Provide the [X, Y] coordinate of the cell's center where the given text is located.  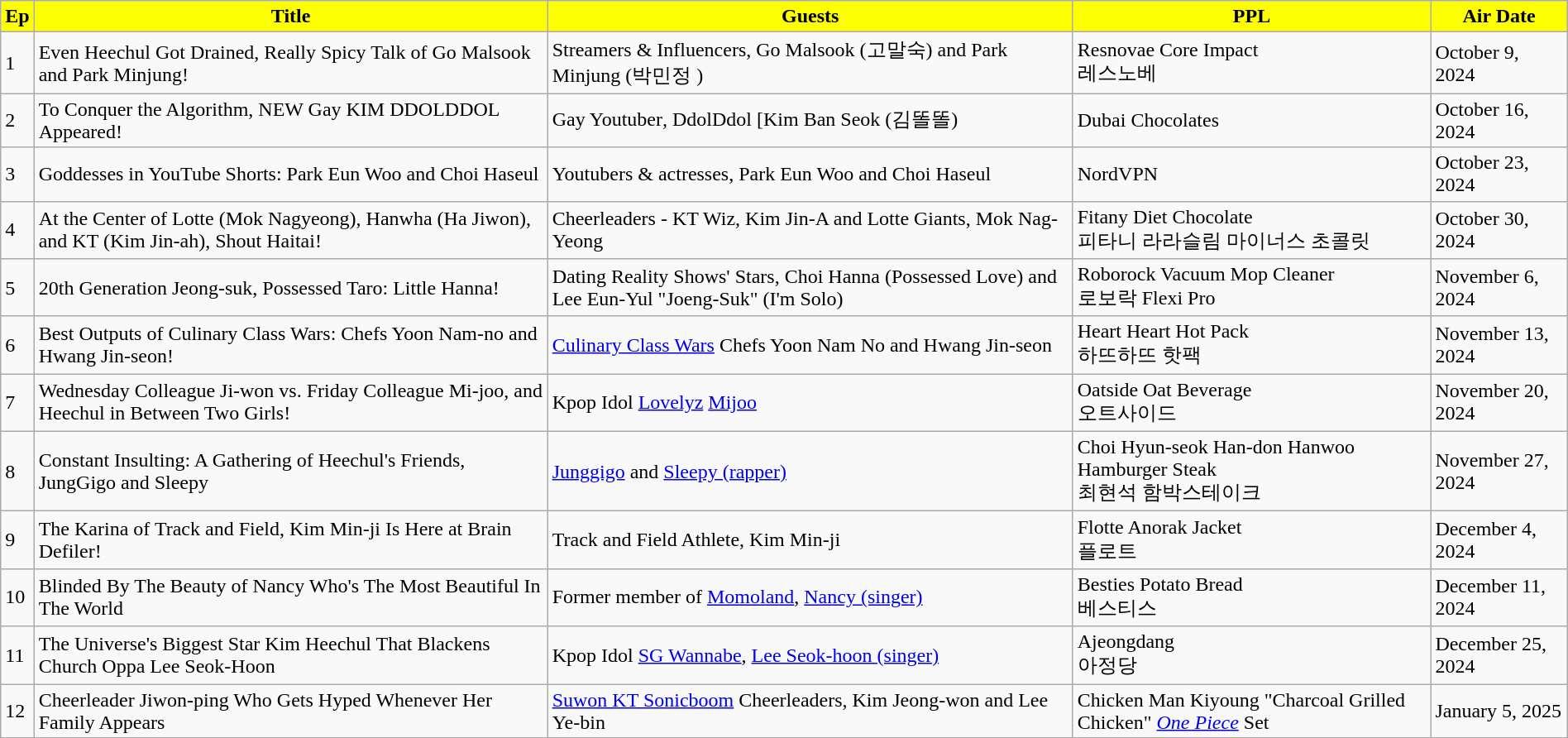
3 [17, 174]
Gay Youtuber, DdolDdol [Kim Ban Seok (김똘똘) [810, 121]
Title [291, 17]
Streamers & Influencers, Go Malsook (고말숙) and Park Minjung (박민정 ) [810, 63]
Fitany Diet Chocolate피타니 라라슬림 마이너스 초콜릿 [1252, 230]
6 [17, 345]
Even Heechul Got Drained, Really Spicy Talk of Go Malsook and Park Minjung! [291, 63]
9 [17, 540]
Flotte Anorak Jacket플로트 [1252, 540]
NordVPN [1252, 174]
October 23, 2024 [1499, 174]
October 9, 2024 [1499, 63]
4 [17, 230]
Choi Hyun-seok Han-don Hanwoo Hamburger Steak최현석 함박스테이크 [1252, 472]
Oatside Oat Beverage오트사이드 [1252, 403]
Dubai Chocolates [1252, 121]
1 [17, 63]
11 [17, 655]
Youtubers & actresses, Park Eun Woo and Choi Haseul [810, 174]
December 4, 2024 [1499, 540]
The Universe's Biggest Star Kim Heechul That Blackens Church Oppa Lee Seok-Hoon [291, 655]
Air Date [1499, 17]
January 5, 2025 [1499, 710]
5 [17, 288]
Former member of Momoland, Nancy (singer) [810, 597]
Besties Potato Bread베스티스 [1252, 597]
2 [17, 121]
The Karina of Track and Field, Kim Min-ji Is Here at Brain Defiler! [291, 540]
Roborock Vacuum Mop Cleaner로보락 Flexi Pro [1252, 288]
November 27, 2024 [1499, 472]
Wednesday Colleague Ji-won vs. Friday Colleague Mi-joo, and Heechul in Between Two Girls! [291, 403]
December 25, 2024 [1499, 655]
To Conquer the Algorithm, NEW Gay KIM DDOLDDOL Appeared! [291, 121]
10 [17, 597]
Goddesses in YouTube Shorts: Park Eun Woo and Choi Haseul [291, 174]
Dating Reality Shows' Stars, Choi Hanna (Possessed Love) and Lee Eun-Yul "Joeng-Suk" (I'm Solo) [810, 288]
Blinded By The Beauty of Nancy Who's The Most Beautiful In The World [291, 597]
12 [17, 710]
November 13, 2024 [1499, 345]
7 [17, 403]
December 11, 2024 [1499, 597]
Cheerleaders - KT Wiz, Kim Jin-A and Lotte Giants, Mok Nag-Yeong [810, 230]
20th Generation Jeong-suk, Possessed Taro: Little Hanna! [291, 288]
Track and Field Athlete, Kim Min-ji [810, 540]
November 20, 2024 [1499, 403]
Resnovae Core Impact레스노베 [1252, 63]
Constant Insulting: A Gathering of Heechul's Friends, JungGigo and Sleepy [291, 472]
October 30, 2024 [1499, 230]
Kpop Idol Lovelyz Mijoo [810, 403]
Junggigo and Sleepy (rapper) [810, 472]
Cheerleader Jiwon-ping Who Gets Hyped Whenever Her Family Appears [291, 710]
Heart Heart Hot Pack하뜨하뜨 핫팩 [1252, 345]
Ep [17, 17]
Best Outputs of Culinary Class Wars: Chefs Yoon Nam-no and Hwang Jin-seon! [291, 345]
Guests [810, 17]
PPL [1252, 17]
Suwon KT Sonicboom Cheerleaders, Kim Jeong-won and Lee Ye-bin [810, 710]
Kpop Idol SG Wannabe, Lee Seok-hoon (singer) [810, 655]
Chicken Man Kiyoung "Charcoal Grilled Chicken" One Piece Set [1252, 710]
November 6, 2024 [1499, 288]
8 [17, 472]
Ajeongdang아정당 [1252, 655]
October 16, 2024 [1499, 121]
At the Center of Lotte (Mok Nagyeong), Hanwha (Ha Jiwon), and KT (Kim Jin-ah), Shout Haitai! [291, 230]
Culinary Class Wars Chefs Yoon Nam No and Hwang Jin-seon [810, 345]
